Capture the cell that displays the provided text and extract its (x, y) central coordinate. 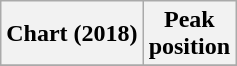
Peakposition (189, 34)
Chart (2018) (72, 34)
